Scan for the cell matching the given text and deliver its [X, Y] coordinate at center. 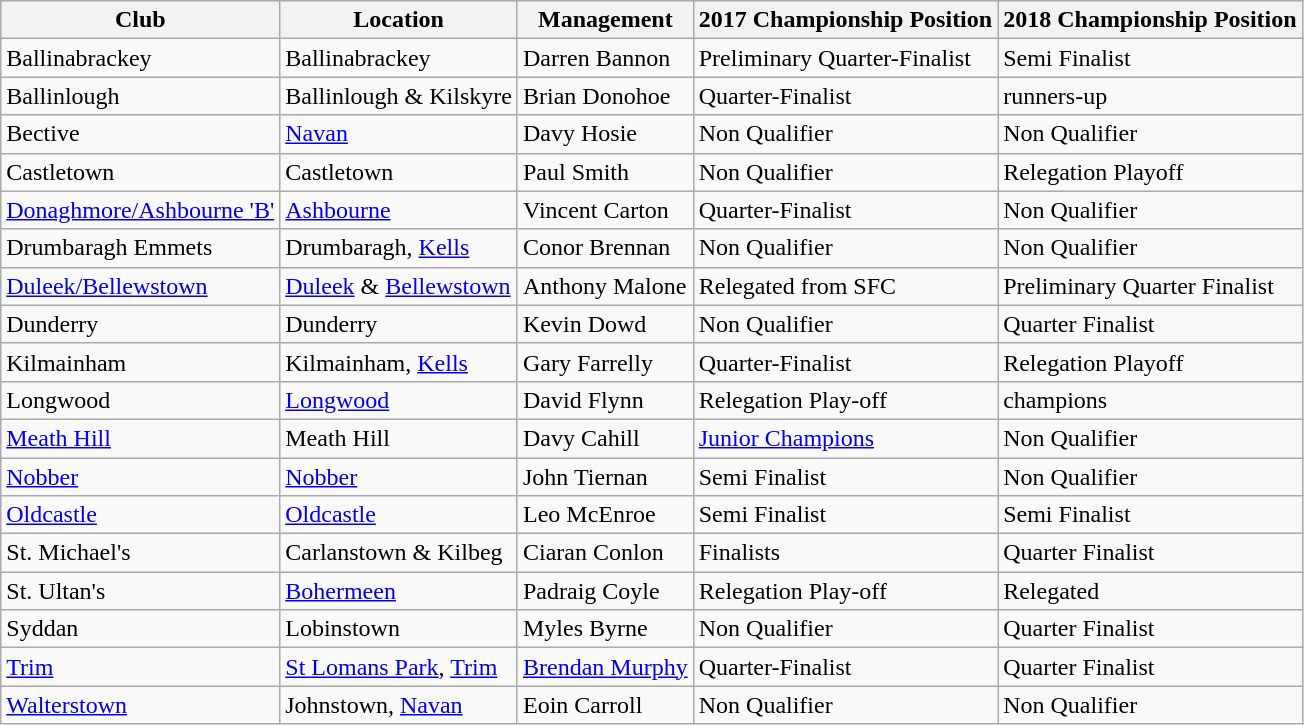
Junior Champions [845, 438]
Brendan Murphy [605, 667]
Anthony Malone [605, 286]
Navan [399, 134]
Walterstown [140, 705]
Paul Smith [605, 172]
Ballinlough [140, 96]
2017 Championship Position [845, 20]
Gary Farrelly [605, 362]
Myles Byrne [605, 629]
Davy Cahill [605, 438]
Vincent Carton [605, 210]
Davy Hosie [605, 134]
Conor Brennan [605, 248]
Ballinlough & Kilskyre [399, 96]
Relegated from SFC [845, 286]
David Flynn [605, 400]
Leo McEnroe [605, 515]
Brian Donohoe [605, 96]
Relegated [1150, 591]
Kilmainham, Kells [399, 362]
2018 Championship Position [1150, 20]
Ashbourne [399, 210]
St Lomans Park, Trim [399, 667]
Bohermeen [399, 591]
Ciaran Conlon [605, 553]
Location [399, 20]
Syddan [140, 629]
Preliminary Quarter Finalist [1150, 286]
runners-up [1150, 96]
Kevin Dowd [605, 324]
St. Michael's [140, 553]
Management [605, 20]
Drumbaragh, Kells [399, 248]
Donaghmore/Ashbourne 'B' [140, 210]
Carlanstown & Kilbeg [399, 553]
champions [1150, 400]
Duleek/Bellewstown [140, 286]
Eoin Carroll [605, 705]
John Tiernan [605, 477]
Duleek & Bellewstown [399, 286]
Club [140, 20]
Kilmainham [140, 362]
Padraig Coyle [605, 591]
Bective [140, 134]
Finalists [845, 553]
Preliminary Quarter-Finalist [845, 58]
Trim [140, 667]
Lobinstown [399, 629]
St. Ultan's [140, 591]
Johnstown, Navan [399, 705]
Darren Bannon [605, 58]
Drumbaragh Emmets [140, 248]
